Return the [X, Y] coordinate for the center point of the cell that contains the specified text.  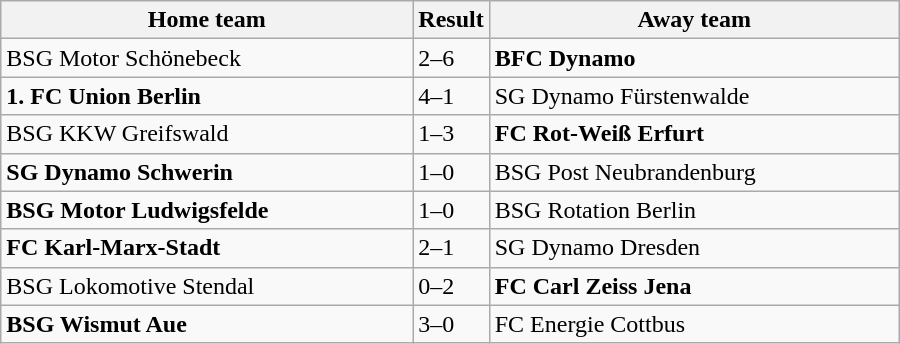
BSG KKW Greifswald [207, 134]
FC Energie Cottbus [694, 324]
SG Dynamo Fürstenwalde [694, 96]
FC Karl-Marx-Stadt [207, 248]
BSG Wismut Aue [207, 324]
BSG Post Neubrandenburg [694, 172]
1–3 [451, 134]
FC Rot-Weiß Erfurt [694, 134]
0–2 [451, 286]
FC Carl Zeiss Jena [694, 286]
BSG Lokomotive Stendal [207, 286]
Home team [207, 20]
1. FC Union Berlin [207, 96]
BSG Motor Schönebeck [207, 58]
Result [451, 20]
BFC Dynamo [694, 58]
4–1 [451, 96]
Away team [694, 20]
BSG Rotation Berlin [694, 210]
3–0 [451, 324]
2–6 [451, 58]
SG Dynamo Schwerin [207, 172]
SG Dynamo Dresden [694, 248]
BSG Motor Ludwigsfelde [207, 210]
2–1 [451, 248]
